Return the (X, Y) coordinate for the center point of the cell that contains the specified text.  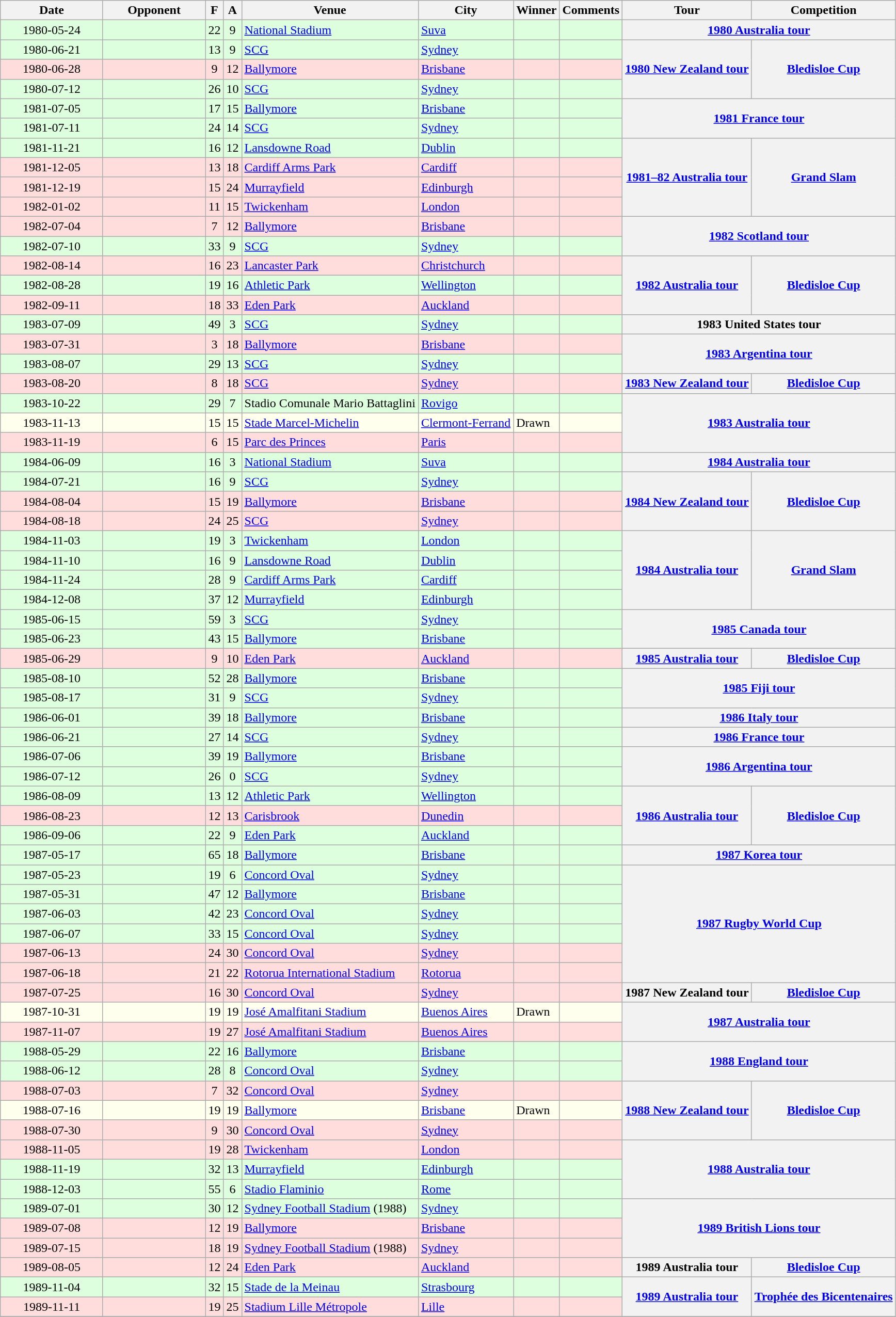
1983-11-19 (52, 442)
Stadio Flaminio (330, 1188)
42 (215, 914)
1981-12-05 (52, 167)
1981-11-21 (52, 148)
1987 New Zealand tour (687, 992)
1982-09-11 (52, 305)
Lancaster Park (330, 266)
Parc des Princes (330, 442)
1987-06-03 (52, 914)
1980-06-28 (52, 69)
1985-06-29 (52, 658)
1988-11-19 (52, 1169)
1988-05-29 (52, 1051)
1984-06-09 (52, 462)
A (232, 10)
1981-12-19 (52, 187)
1987-05-23 (52, 875)
1980-06-21 (52, 50)
1980-05-24 (52, 30)
1985 Fiji tour (759, 688)
1988 England tour (759, 1061)
1986-06-01 (52, 717)
1983-07-09 (52, 325)
1988-12-03 (52, 1188)
55 (215, 1188)
1984-12-08 (52, 600)
1981-07-11 (52, 128)
1983 Argentina tour (759, 354)
1983-07-31 (52, 344)
Strasbourg (466, 1287)
Stade de la Meinau (330, 1287)
1983 United States tour (759, 325)
1989-07-01 (52, 1209)
Rome (466, 1188)
1983 Australia tour (759, 423)
1981–82 Australia tour (687, 177)
1988-11-05 (52, 1149)
Clermont-Ferrand (466, 423)
1987-10-31 (52, 1012)
Rotorua International Stadium (330, 973)
Carisbrook (330, 815)
1984 New Zealand tour (687, 501)
Trophée des Bicentenaires (824, 1297)
1982-01-02 (52, 206)
1986-08-23 (52, 815)
1987-05-31 (52, 894)
1980 New Zealand tour (687, 69)
1987 Rugby World Cup (759, 924)
1986-08-09 (52, 796)
1987 Australia tour (759, 1022)
1985-08-10 (52, 678)
31 (215, 698)
1982-07-10 (52, 246)
Stadio Comunale Mario Battaglini (330, 403)
1986-09-06 (52, 835)
1985 Australia tour (687, 658)
1987-11-07 (52, 1032)
1987-06-07 (52, 934)
1989-07-15 (52, 1248)
Stade Marcel-Michelin (330, 423)
1986 France tour (759, 737)
1989 British Lions tour (759, 1228)
1987-05-17 (52, 855)
1989-08-05 (52, 1267)
49 (215, 325)
1984-11-24 (52, 580)
65 (215, 855)
Venue (330, 10)
Christchurch (466, 266)
47 (215, 894)
1987-06-18 (52, 973)
Stadium Lille Métropole (330, 1307)
Opponent (154, 10)
1988-07-03 (52, 1090)
1981 France tour (759, 118)
43 (215, 639)
1985-06-23 (52, 639)
1986 Argentina tour (759, 766)
11 (215, 206)
1986 Australia tour (687, 815)
37 (215, 600)
Lille (466, 1307)
1983 New Zealand tour (687, 383)
1986 Italy tour (759, 717)
1985-08-17 (52, 698)
Date (52, 10)
Rovigo (466, 403)
Tour (687, 10)
City (466, 10)
1982-07-04 (52, 226)
Comments (591, 10)
1988 Australia tour (759, 1169)
1984-11-03 (52, 540)
1984-11-10 (52, 560)
1988-07-30 (52, 1130)
1983-11-13 (52, 423)
1984-08-18 (52, 521)
1983-08-07 (52, 364)
F (215, 10)
Competition (824, 10)
1987 Korea tour (759, 855)
1982 Scotland tour (759, 236)
Paris (466, 442)
1988-06-12 (52, 1071)
1984-07-21 (52, 481)
1989-11-11 (52, 1307)
1980-07-12 (52, 89)
1988-07-16 (52, 1110)
1980 Australia tour (759, 30)
1983-08-20 (52, 383)
1986-06-21 (52, 737)
59 (215, 619)
1982-08-28 (52, 285)
1986-07-12 (52, 776)
1983-10-22 (52, 403)
Winner (537, 10)
17 (215, 108)
1982 Australia tour (687, 285)
Dunedin (466, 815)
1989-11-04 (52, 1287)
0 (232, 776)
1984-08-04 (52, 501)
1982-08-14 (52, 266)
1985-06-15 (52, 619)
1985 Canada tour (759, 629)
1989-07-08 (52, 1228)
21 (215, 973)
52 (215, 678)
1988 New Zealand tour (687, 1110)
1987-06-13 (52, 953)
1981-07-05 (52, 108)
Rotorua (466, 973)
1986-07-06 (52, 757)
1987-07-25 (52, 992)
